Return the (X, Y) coordinate for the center point of the cell that contains the specified text.  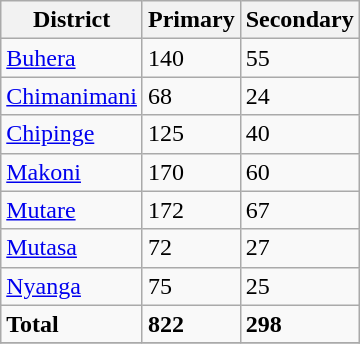
67 (300, 210)
140 (191, 58)
25 (300, 286)
40 (300, 134)
Nyanga (72, 286)
Mutasa (72, 248)
Total (72, 324)
Secondary (300, 20)
Buhera (72, 58)
75 (191, 286)
District (72, 20)
Primary (191, 20)
24 (300, 96)
298 (300, 324)
55 (300, 58)
Chipinge (72, 134)
72 (191, 248)
172 (191, 210)
Mutare (72, 210)
Chimanimani (72, 96)
170 (191, 172)
68 (191, 96)
822 (191, 324)
125 (191, 134)
27 (300, 248)
Makoni (72, 172)
60 (300, 172)
